Return the (x, y) coordinate for the center point of the cell that contains the specified text.  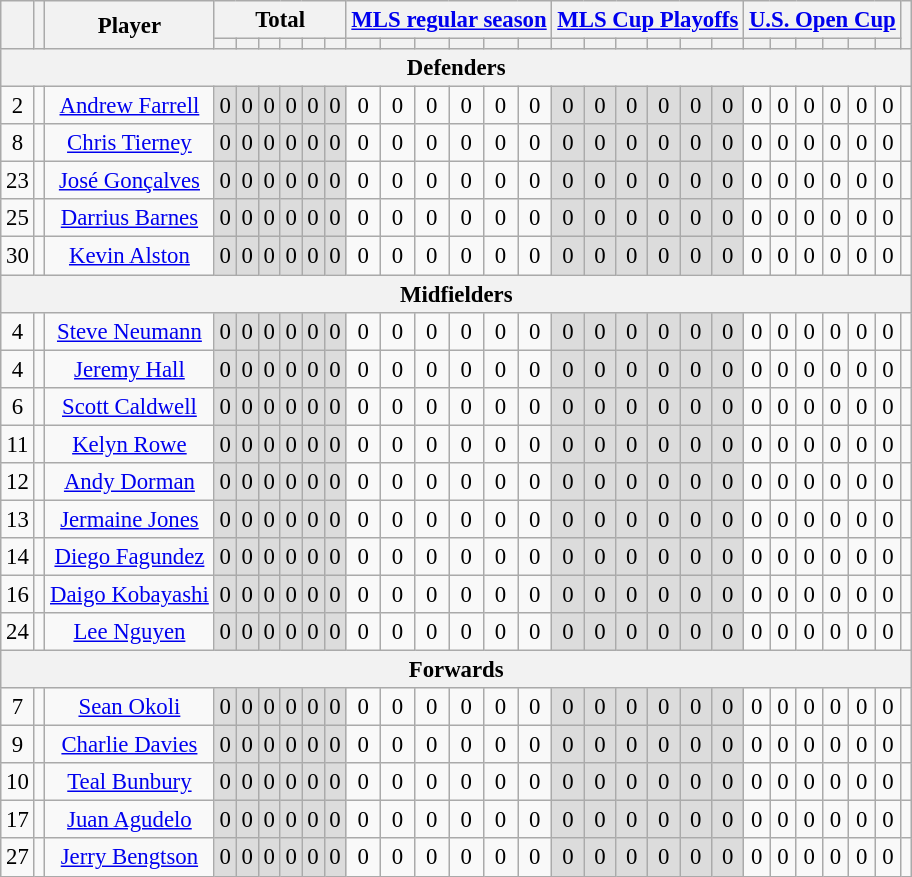
14 (18, 557)
U.S. Open Cup (822, 20)
Chris Tierney (130, 143)
Kelyn Rowe (130, 444)
Diego Fagundez (130, 557)
Scott Caldwell (130, 406)
25 (18, 219)
13 (18, 519)
30 (18, 256)
Teal Bunbury (130, 782)
Andrew Farrell (130, 106)
Darrius Barnes (130, 219)
2 (18, 106)
Player (130, 25)
16 (18, 594)
8 (18, 143)
23 (18, 181)
Steve Neumann (130, 331)
9 (18, 745)
MLS Cup Playoffs (648, 20)
Charlie Davies (130, 745)
27 (18, 858)
Total (280, 20)
MLS regular season (449, 20)
Midfielders (456, 294)
Kevin Alston (130, 256)
Jermaine Jones (130, 519)
Sean Okoli (130, 707)
11 (18, 444)
Andy Dorman (130, 482)
Jerry Bengtson (130, 858)
Daigo Kobayashi (130, 594)
Lee Nguyen (130, 632)
José Gonçalves (130, 181)
Juan Agudelo (130, 820)
7 (18, 707)
17 (18, 820)
Jeremy Hall (130, 369)
6 (18, 406)
Forwards (456, 670)
Defenders (456, 68)
24 (18, 632)
12 (18, 482)
10 (18, 782)
